From the cell containing the given text, extract its center point as (X, Y) coordinate. 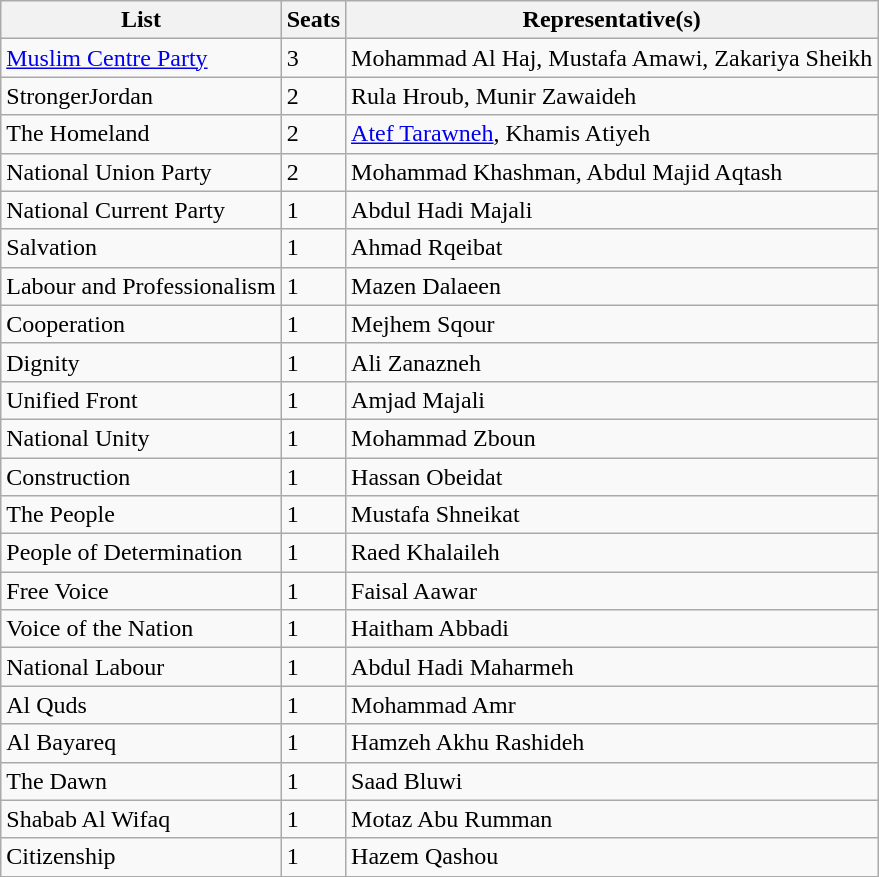
Motaz Abu Rumman (612, 819)
Al Bayareq (141, 743)
Mohammad Al Haj, Mustafa Amawi, Zakariya Sheikh (612, 58)
The Homeland (141, 134)
Voice of the Nation (141, 629)
National Labour (141, 667)
Amjad Majali (612, 400)
Cooperation (141, 324)
National Current Party (141, 210)
Ahmad Rqeibat (612, 248)
National Union Party (141, 172)
Mohammad Amr (612, 705)
Representative(s) (612, 20)
Rula Hroub, Munir Zawaideh (612, 96)
Hassan Obeidat (612, 477)
Haitham Abbadi (612, 629)
Construction (141, 477)
Abdul Hadi Majali (612, 210)
The Dawn (141, 781)
People of Determination (141, 553)
Citizenship (141, 857)
Mazen Dalaeen (612, 286)
List (141, 20)
Al Quds (141, 705)
Abdul Hadi Maharmeh (612, 667)
Salvation (141, 248)
Mejhem Sqour (612, 324)
National Unity (141, 438)
Free Voice (141, 591)
Mustafa Shneikat (612, 515)
Muslim Centre Party (141, 58)
3 (313, 58)
Labour and Professionalism (141, 286)
Shabab Al Wifaq (141, 819)
Ali Zanazneh (612, 362)
Atef Tarawneh, Khamis Atiyeh (612, 134)
StrongerJordan (141, 96)
Mohammad Zboun (612, 438)
Saad Bluwi (612, 781)
The People (141, 515)
Faisal Aawar (612, 591)
Hazem Qashou (612, 857)
Dignity (141, 362)
Mohammad Khashman, Abdul Majid Aqtash (612, 172)
Seats (313, 20)
Raed Khalaileh (612, 553)
Hamzeh Akhu Rashideh (612, 743)
Unified Front (141, 400)
